Find where the given text appears and provide that cell's center as (x, y) coordinate. 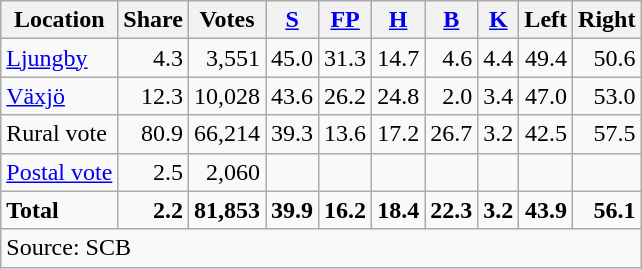
66,214 (226, 134)
12.3 (154, 96)
4.6 (452, 58)
45.0 (292, 58)
14.7 (398, 58)
B (452, 20)
Rural vote (60, 134)
42.5 (546, 134)
16.2 (346, 210)
57.5 (607, 134)
81,853 (226, 210)
H (398, 20)
Share (154, 20)
K (498, 20)
53.0 (607, 96)
43.6 (292, 96)
80.9 (154, 134)
26.7 (452, 134)
Postal vote (60, 172)
22.3 (452, 210)
2,060 (226, 172)
Left (546, 20)
18.4 (398, 210)
Source: SCB (321, 248)
49.4 (546, 58)
39.3 (292, 134)
56.1 (607, 210)
4.3 (154, 58)
50.6 (607, 58)
2.5 (154, 172)
2.2 (154, 210)
13.6 (346, 134)
Votes (226, 20)
S (292, 20)
24.8 (398, 96)
2.0 (452, 96)
31.3 (346, 58)
39.9 (292, 210)
Location (60, 20)
3.4 (498, 96)
47.0 (546, 96)
3,551 (226, 58)
Right (607, 20)
FP (346, 20)
10,028 (226, 96)
43.9 (546, 210)
Total (60, 210)
4.4 (498, 58)
26.2 (346, 96)
Växjö (60, 96)
17.2 (398, 134)
Ljungby (60, 58)
